Return the [X, Y] coordinate for the center point of the cell that contains the specified text.  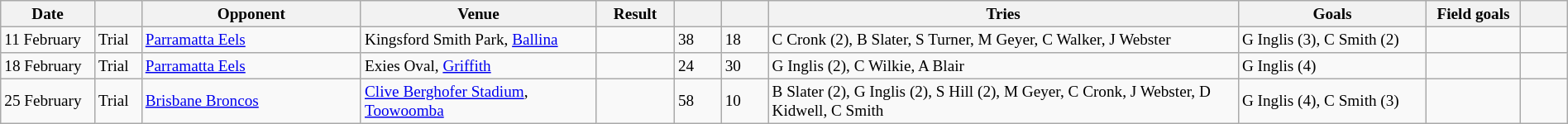
G Inglis (3), C Smith (2) [1331, 40]
Goals [1331, 14]
Kingsford Smith Park, Ballina [478, 40]
Result [635, 14]
Date [48, 14]
G Inglis (4), C Smith (3) [1331, 101]
11 February [48, 40]
24 [698, 66]
G Inglis (2), C Wilkie, A Blair [1003, 66]
18 [744, 40]
Clive Berghofer Stadium, Toowoomba [478, 101]
Tries [1003, 14]
C Cronk (2), B Slater, S Turner, M Geyer, C Walker, J Webster [1003, 40]
B Slater (2), G Inglis (2), S Hill (2), M Geyer, C Cronk, J Webster, D Kidwell, C Smith [1003, 101]
38 [698, 40]
Field goals [1474, 14]
10 [744, 101]
Brisbane Broncos [251, 101]
58 [698, 101]
30 [744, 66]
18 February [48, 66]
Opponent [251, 14]
G Inglis (4) [1331, 66]
Venue [478, 14]
Exies Oval, Griffith [478, 66]
25 February [48, 101]
